Detect which cell encompasses the target text, then output its (x, y) center coordinate. 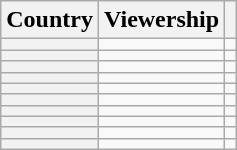
Viewership (161, 20)
Country (50, 20)
